Pinpoint the cell where the given text exists, returning its [x, y] midpoint coordinate. 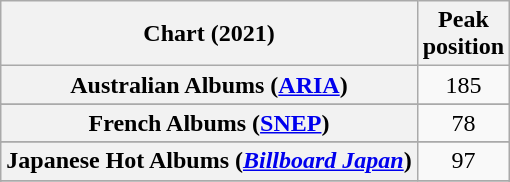
French Albums (SNEP) [209, 123]
185 [463, 85]
97 [463, 161]
Peakposition [463, 34]
Chart (2021) [209, 34]
78 [463, 123]
Japanese Hot Albums (Billboard Japan) [209, 161]
Australian Albums (ARIA) [209, 85]
